Find where the given text appears and provide that cell's center as [X, Y] coordinate. 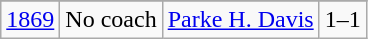
No coach [111, 20]
1869 [30, 20]
1–1 [342, 20]
Parke H. Davis [240, 20]
